For the text-containing cell, return its midpoint in [x, y] coordinate format. 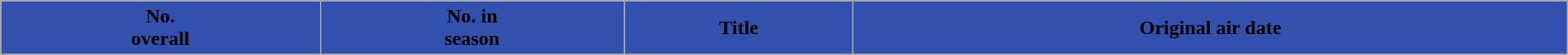
No. inseason [472, 28]
Title [739, 28]
No.overall [160, 28]
Original air date [1211, 28]
